Locate the cell with the specified text and output its [x, y] center coordinate. 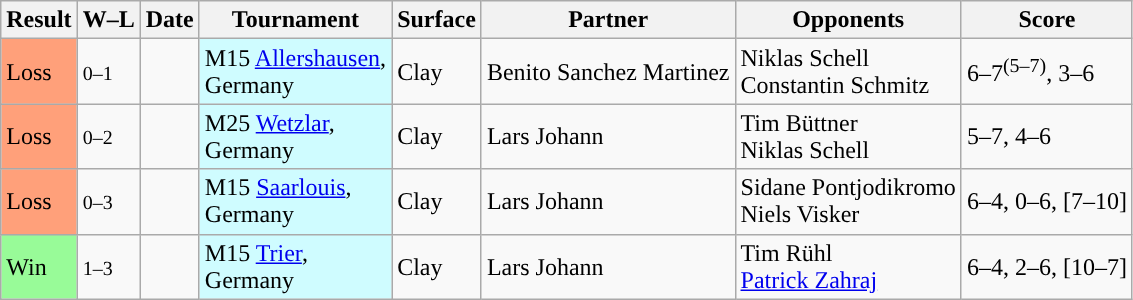
Result [39, 20]
W–L [108, 20]
5–7, 4–6 [1046, 136]
6–4, 0–6, [7–10] [1046, 202]
M15 Allershausen, Germany [295, 72]
Tournament [295, 20]
1–3 [108, 266]
Date [170, 20]
Score [1046, 20]
M15 Saarlouis, Germany [295, 202]
M15 Trier, Germany [295, 266]
Benito Sanchez Martinez [608, 72]
Tim Büttner Niklas Schell [848, 136]
0–3 [108, 202]
Opponents [848, 20]
0–2 [108, 136]
M25 Wetzlar, Germany [295, 136]
Tim Rühl Patrick Zahraj [848, 266]
Partner [608, 20]
Win [39, 266]
Surface [437, 20]
6–4, 2–6, [10–7] [1046, 266]
6–7(5–7), 3–6 [1046, 72]
Niklas Schell Constantin Schmitz [848, 72]
0–1 [108, 72]
Sidane Pontjodikromo Niels Visker [848, 202]
